For the text-containing cell, return its midpoint in (X, Y) coordinate format. 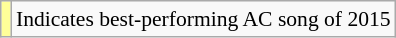
Indicates best-performing AC song of 2015 (204, 19)
